Output the (X, Y) coordinate of the center of the cell containing the given text.  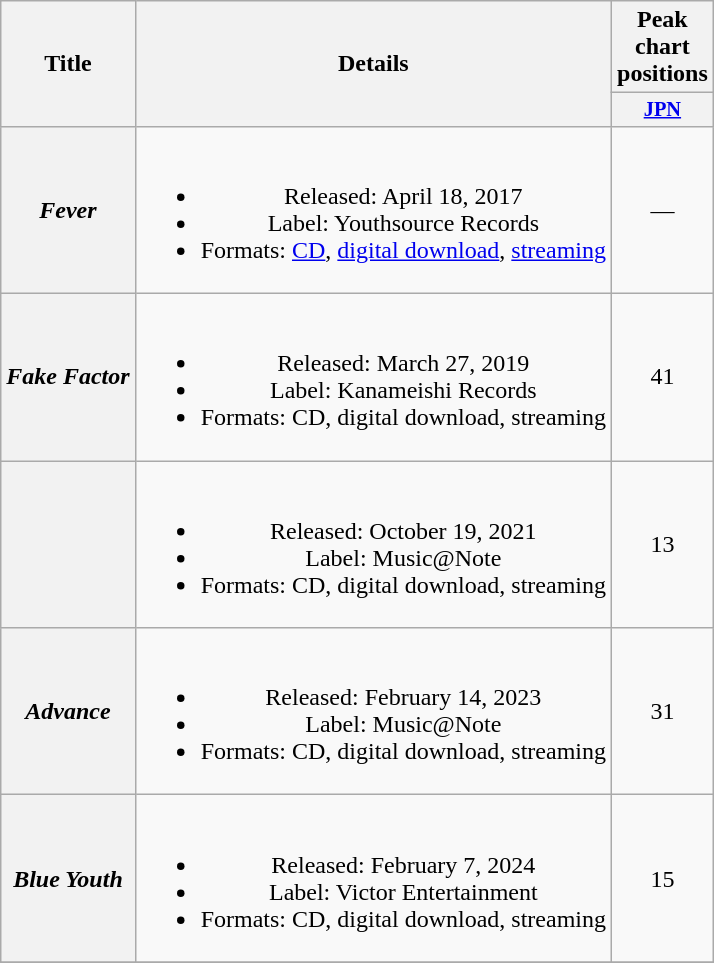
Blue Youth (68, 878)
Peak chart positions (663, 47)
31 (663, 712)
Released: April 18, 2017Label: Youthsource RecordsFormats: CD, digital download, streaming (373, 210)
Advance (68, 712)
— (663, 210)
Title (68, 64)
Fever (68, 210)
Released: March 27, 2019Label: Kanameishi RecordsFormats: CD, digital download, streaming (373, 378)
Fake Factor (68, 378)
Released: October 19, 2021Label: Music@NoteFormats: CD, digital download, streaming (373, 544)
15 (663, 878)
13 (663, 544)
41 (663, 378)
Details (373, 64)
Released: February 7, 2024Label: Victor EntertainmentFormats: CD, digital download, streaming (373, 878)
JPN (663, 110)
Released: February 14, 2023Label: Music@NoteFormats: CD, digital download, streaming (373, 712)
